Extract the (x, y) coordinate from the center of the cell holding the provided text.  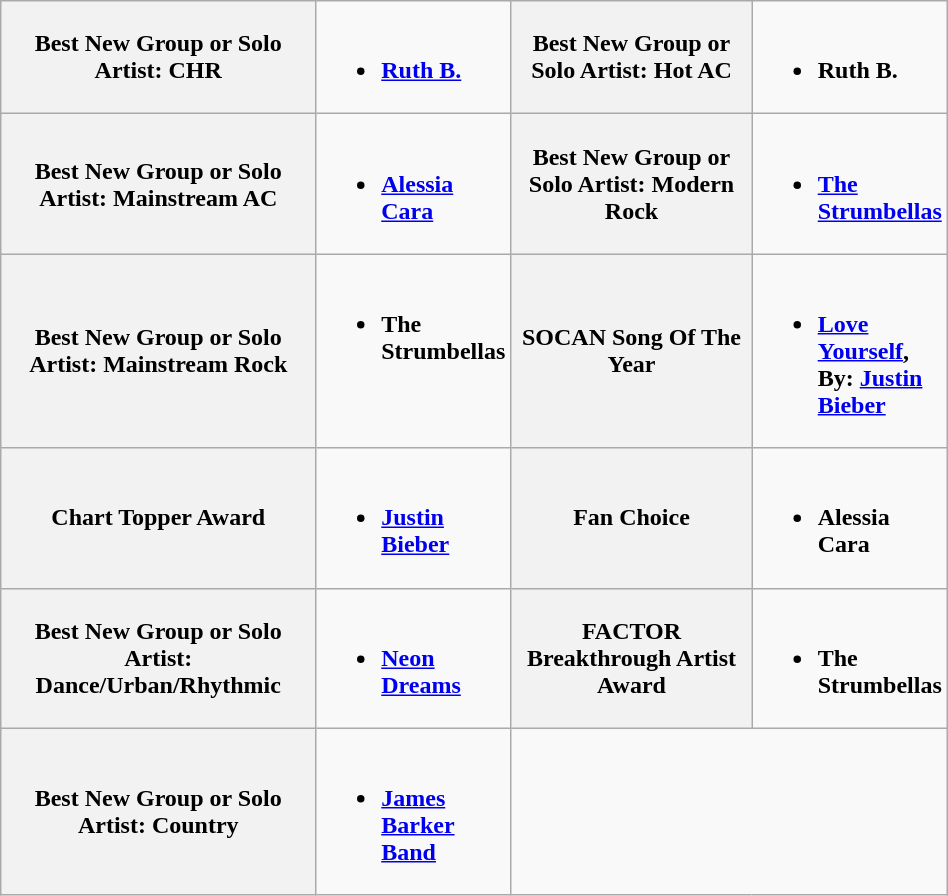
Best New Group or Solo Artist: Hot AC (632, 58)
FACTOR Breakthrough Artist Award (632, 658)
Fan Choice (632, 518)
Neon Dreams (414, 658)
Love Yourself, By: Justin Bieber (850, 351)
Best New Group or Solo Artist: Mainstream AC (158, 184)
SOCAN Song Of The Year (632, 351)
Chart Topper Award (158, 518)
Best New Group or Solo Artist: Mainstream Rock (158, 351)
Best New Group or Solo Artist: Country (158, 812)
James Barker Band (414, 812)
Best New Group or Solo Artist: Modern Rock (632, 184)
Justin Bieber (414, 518)
Best New Group or Solo Artist: CHR (158, 58)
Best New Group or Solo Artist: Dance/Urban/Rhythmic (158, 658)
